Determine the (X, Y) coordinate at the center of the cell enclosing the given text.  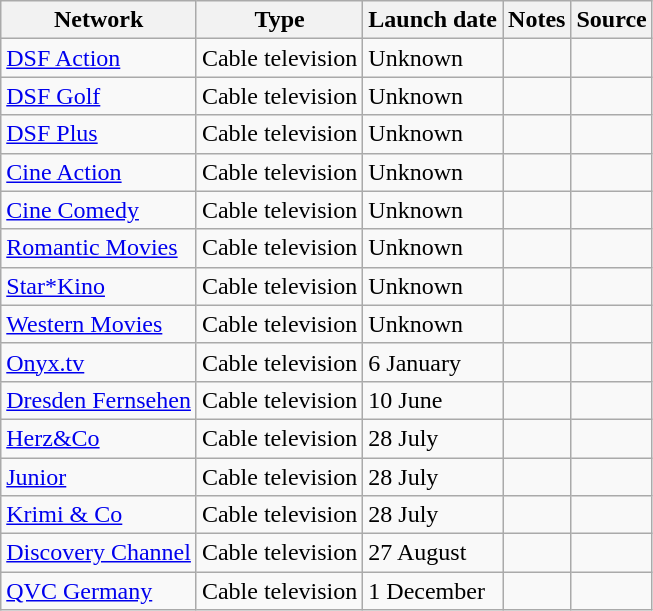
Source (612, 20)
Discovery Channel (99, 553)
Cine Action (99, 172)
Cine Comedy (99, 210)
10 June (433, 400)
Herz&Co (99, 438)
Western Movies (99, 324)
Onyx.tv (99, 362)
Network (99, 20)
DSF Golf (99, 96)
6 January (433, 362)
Junior (99, 477)
Notes (537, 20)
DSF Plus (99, 134)
Star*Kino (99, 286)
Type (279, 20)
Launch date (433, 20)
QVC Germany (99, 591)
Romantic Movies (99, 248)
1 December (433, 591)
Krimi & Co (99, 515)
27 August (433, 553)
Dresden Fernsehen (99, 400)
DSF Action (99, 58)
